Find where the given text appears and provide that cell's center as (X, Y) coordinate. 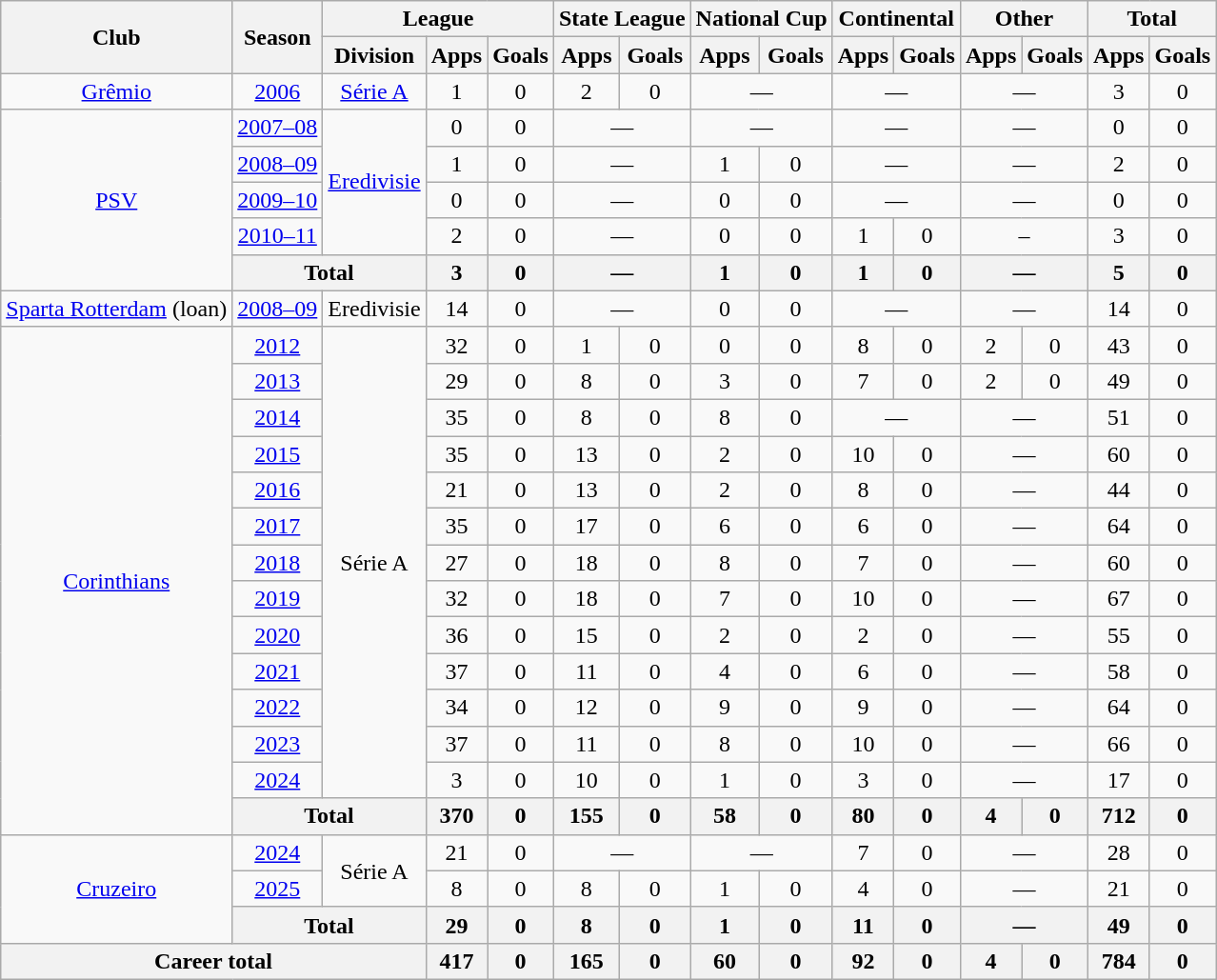
Club (116, 37)
155 (587, 816)
Grêmio (116, 91)
PSV (116, 200)
66 (1119, 744)
League (438, 19)
Continental (896, 19)
Career total (213, 961)
712 (1119, 816)
784 (1119, 961)
2018 (278, 563)
Other (1024, 19)
51 (1119, 417)
2016 (278, 490)
2009–10 (278, 200)
67 (1119, 599)
2007–08 (278, 128)
165 (587, 961)
State League (622, 19)
36 (456, 635)
2015 (278, 454)
92 (863, 961)
2022 (278, 708)
2012 (278, 345)
Season (278, 37)
417 (456, 961)
44 (1119, 490)
2020 (278, 635)
2019 (278, 599)
2025 (278, 889)
34 (456, 708)
Corinthians (116, 581)
28 (1119, 852)
15 (587, 635)
2017 (278, 527)
National Cup (762, 19)
Cruzeiro (116, 889)
43 (1119, 345)
2006 (278, 91)
Sparta Rotterdam (loan) (116, 309)
2021 (278, 671)
27 (456, 563)
5 (1119, 272)
– (1024, 236)
370 (456, 816)
2010–11 (278, 236)
2013 (278, 381)
2014 (278, 417)
Division (374, 55)
80 (863, 816)
55 (1119, 635)
2023 (278, 744)
12 (587, 708)
